Locate the cell with the specified text and output its [X, Y] center coordinate. 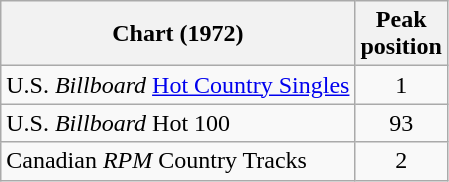
U.S. Billboard Hot 100 [178, 123]
U.S. Billboard Hot Country Singles [178, 85]
Canadian RPM Country Tracks [178, 161]
1 [401, 85]
Chart (1972) [178, 34]
Peakposition [401, 34]
2 [401, 161]
93 [401, 123]
